Identify which cell holds the provided text, then report its [x, y] central coordinate. 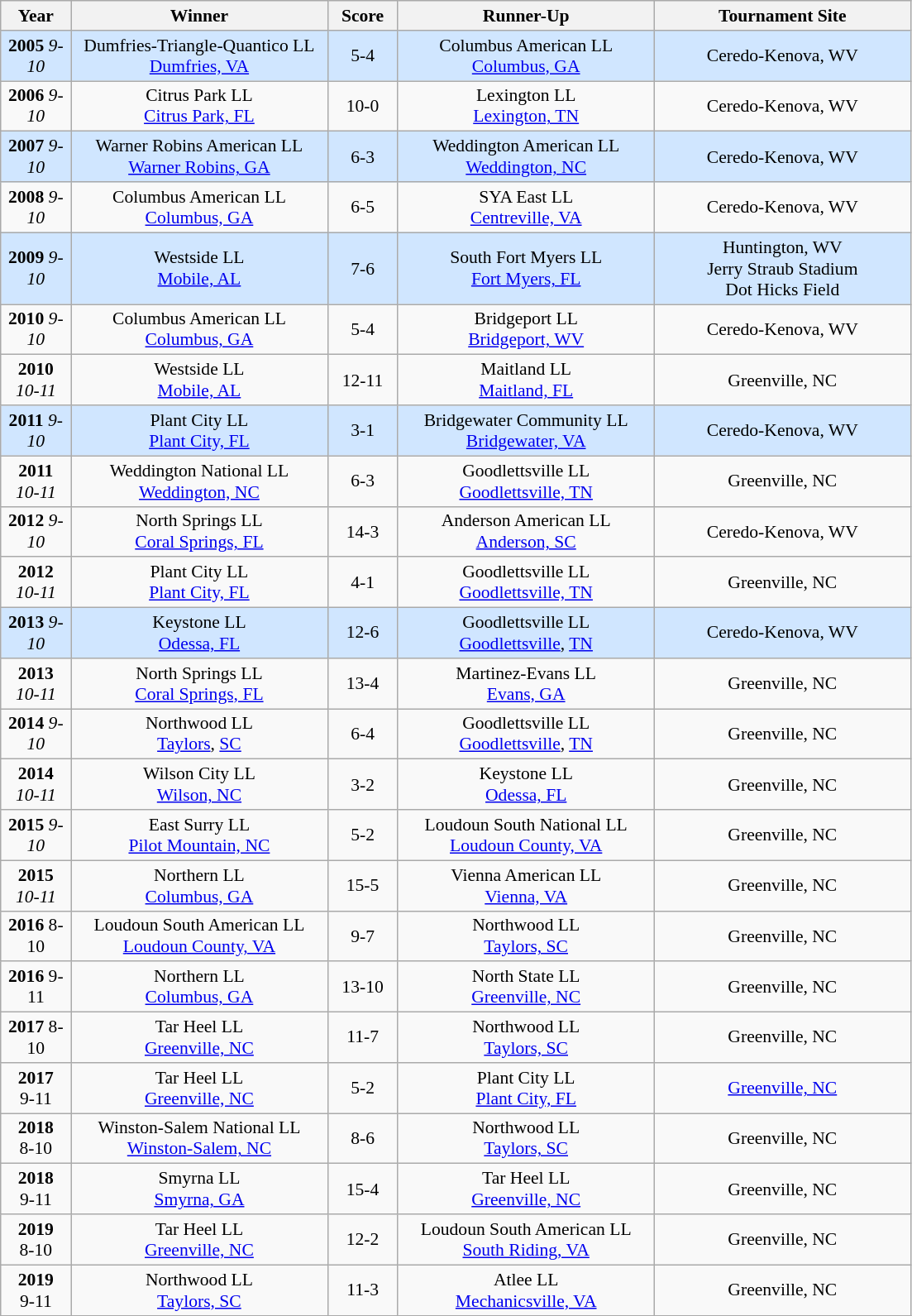
Lexington LLLexington, TN [526, 106]
8-6 [362, 1138]
3-2 [362, 784]
2006 9-10 [36, 106]
20198-10 [36, 1239]
2015 10-11 [36, 885]
2011 10-11 [36, 481]
2012 10-11 [36, 582]
20199-11 [36, 1290]
Weddington American LLWeddington, NC [526, 157]
Anderson American LLAnderson, SC [526, 531]
Loudoun South American LLLoudoun County, VA [199, 936]
2014 10-11 [36, 784]
20189-11 [36, 1189]
Vienna American LLVienna, VA [526, 885]
Warner Robins American LLWarner Robins, GA [199, 157]
Score [362, 16]
15-4 [362, 1189]
2007 9-10 [36, 157]
Weddington National LLWeddington, NC [199, 481]
Keystone LLOdessa, FL [199, 634]
11-3 [362, 1290]
Winner [199, 16]
11-7 [362, 1037]
2013 10-11 [36, 683]
South Fort Myers LLFort Myers, FL [526, 268]
20188-10 [36, 1138]
Runner-Up [526, 16]
Dumfries-Triangle-Quantico LLDumfries, VA [199, 56]
9-7 [362, 936]
Maitland LLMaitland, FL [526, 380]
2017 8-10 [36, 1037]
Wilson City LLWilson, NC [199, 784]
15-5 [362, 885]
Bridgewater Community LLBridgewater, VA [526, 430]
2014 9-10 [36, 735]
Loudoun South National LLLoudoun County, VA [526, 835]
SYA East LLCentreville, VA [526, 207]
Citrus Park LLCitrus Park, FL [199, 106]
Bridgeport LLBridgeport, WV [526, 329]
Winston-Salem National LLWinston-Salem, NC [199, 1138]
Year [36, 16]
2016 8-10 [36, 936]
Keystone LL Odessa, FL [526, 784]
2013 9-10 [36, 634]
Atlee LL Mechanicsville, VA [526, 1290]
2011 9-10 [36, 430]
14-3 [362, 531]
20179-11 [36, 1089]
4-1 [362, 582]
North State LLGreenville, NC [526, 988]
East Surry LLPilot Mountain, NC [199, 835]
2015 9-10 [36, 835]
13-4 [362, 683]
2010 9-10 [36, 329]
Smyrna LLSmyrna, GA [199, 1189]
6-5 [362, 207]
10-0 [362, 106]
12-2 [362, 1239]
Huntington, WVJerry Straub StadiumDot Hicks Field [782, 268]
12-11 [362, 380]
Loudoun South American LL South Riding, VA [526, 1239]
3-1 [362, 430]
2005 9-10 [36, 56]
12-6 [362, 634]
Martinez-Evans LLEvans, GA [526, 683]
2010 10-11 [36, 380]
2012 9-10 [36, 531]
6-4 [362, 735]
2009 9-10 [36, 268]
13-10 [362, 988]
2008 9-10 [36, 207]
Tournament Site [782, 16]
7-6 [362, 268]
2016 9-11 [36, 988]
